Return the [x, y] coordinate for the center point of the cell that contains the specified text.  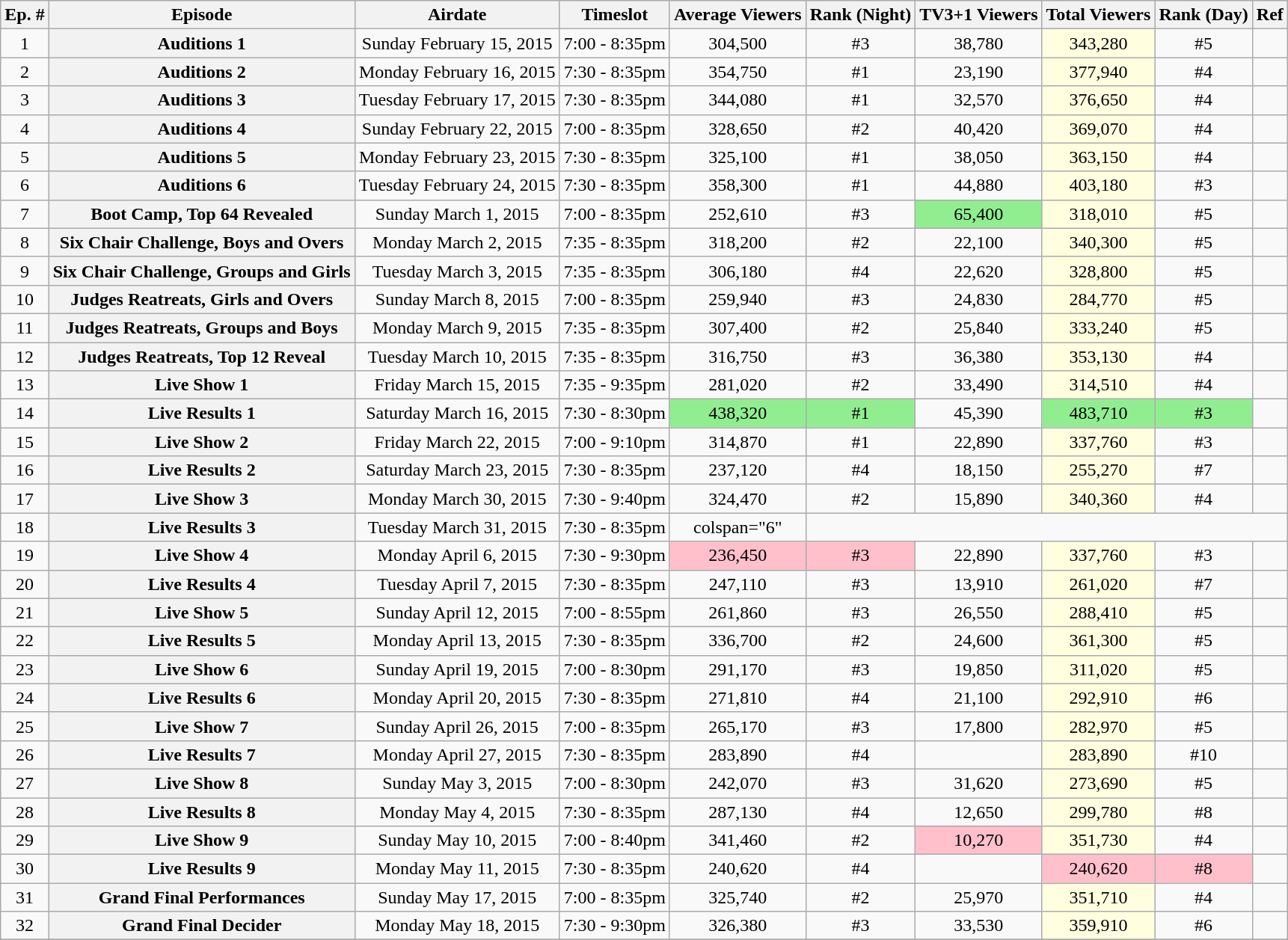
Live Show 2 [202, 442]
Boot Camp, Top 64 Revealed [202, 214]
2 [25, 72]
438,320 [737, 414]
340,360 [1098, 499]
Live Show 8 [202, 783]
6 [25, 185]
Sunday March 8, 2015 [457, 299]
22,620 [978, 271]
Rank (Day) [1203, 15]
31,620 [978, 783]
Live Show 3 [202, 499]
Tuesday February 24, 2015 [457, 185]
311,020 [1098, 669]
Grand Final Decider [202, 926]
36,380 [978, 357]
325,740 [737, 897]
Monday February 23, 2015 [457, 157]
Ep. # [25, 15]
Judges Reatreats, Groups and Boys [202, 328]
252,610 [737, 214]
Auditions 6 [202, 185]
14 [25, 414]
16 [25, 470]
24,830 [978, 299]
Monday March 30, 2015 [457, 499]
363,150 [1098, 157]
341,460 [737, 841]
291,170 [737, 669]
17 [25, 499]
Live Results 3 [202, 527]
328,800 [1098, 271]
Auditions 2 [202, 72]
Grand Final Performances [202, 897]
10,270 [978, 841]
26,550 [978, 612]
22,100 [978, 242]
7:00 - 8:55pm [615, 612]
369,070 [1098, 129]
Sunday May 3, 2015 [457, 783]
32 [25, 926]
306,180 [737, 271]
Tuesday March 3, 2015 [457, 271]
Judges Reatreats, Girls and Overs [202, 299]
288,410 [1098, 612]
Ref [1270, 15]
Total Viewers [1098, 15]
261,020 [1098, 584]
361,300 [1098, 641]
Monday May 4, 2015 [457, 811]
Six Chair Challenge, Groups and Girls [202, 271]
25 [25, 726]
358,300 [737, 185]
Auditions 3 [202, 100]
40,420 [978, 129]
307,400 [737, 328]
Average Viewers [737, 15]
Live Show 4 [202, 556]
316,750 [737, 357]
Live Show 5 [202, 612]
Sunday February 22, 2015 [457, 129]
33,490 [978, 385]
Monday May 18, 2015 [457, 926]
15,890 [978, 499]
Live Results 2 [202, 470]
282,970 [1098, 726]
28 [25, 811]
27 [25, 783]
TV3+1 Viewers [978, 15]
19,850 [978, 669]
Saturday March 16, 2015 [457, 414]
Live Results 9 [202, 869]
23,190 [978, 72]
483,710 [1098, 414]
31 [25, 897]
299,780 [1098, 811]
colspan="6" [737, 527]
354,750 [737, 72]
30 [25, 869]
359,910 [1098, 926]
351,730 [1098, 841]
328,650 [737, 129]
Live Results 5 [202, 641]
304,500 [737, 43]
Auditions 1 [202, 43]
281,020 [737, 385]
Live Results 6 [202, 698]
326,380 [737, 926]
8 [25, 242]
11 [25, 328]
Sunday April 19, 2015 [457, 669]
318,200 [737, 242]
12,650 [978, 811]
38,050 [978, 157]
7 [25, 214]
Friday March 22, 2015 [457, 442]
45,390 [978, 414]
3 [25, 100]
Six Chair Challenge, Boys and Overs [202, 242]
24,600 [978, 641]
255,270 [1098, 470]
340,300 [1098, 242]
Auditions 5 [202, 157]
Timeslot [615, 15]
Live Show 1 [202, 385]
38,780 [978, 43]
271,810 [737, 698]
33,530 [978, 926]
26 [25, 755]
22 [25, 641]
Judges Reatreats, Top 12 Reveal [202, 357]
Live Results 7 [202, 755]
Live Results 4 [202, 584]
Friday March 15, 2015 [457, 385]
23 [25, 669]
#10 [1203, 755]
Sunday February 15, 2015 [457, 43]
292,910 [1098, 698]
Monday February 16, 2015 [457, 72]
44,880 [978, 185]
Live Show 7 [202, 726]
Monday April 6, 2015 [457, 556]
Monday May 11, 2015 [457, 869]
9 [25, 271]
65,400 [978, 214]
Monday April 13, 2015 [457, 641]
Live Results 1 [202, 414]
25,970 [978, 897]
336,700 [737, 641]
403,180 [1098, 185]
377,940 [1098, 72]
20 [25, 584]
325,100 [737, 157]
259,940 [737, 299]
Sunday April 12, 2015 [457, 612]
Sunday May 10, 2015 [457, 841]
7:30 - 9:40pm [615, 499]
324,470 [737, 499]
Monday March 2, 2015 [457, 242]
5 [25, 157]
4 [25, 129]
Live Show 6 [202, 669]
Rank (Night) [860, 15]
353,130 [1098, 357]
Tuesday March 10, 2015 [457, 357]
32,570 [978, 100]
17,800 [978, 726]
265,170 [737, 726]
18 [25, 527]
236,450 [737, 556]
7:00 - 8:40pm [615, 841]
Saturday March 23, 2015 [457, 470]
Tuesday April 7, 2015 [457, 584]
318,010 [1098, 214]
Tuesday February 17, 2015 [457, 100]
247,110 [737, 584]
Tuesday March 31, 2015 [457, 527]
Live Results 8 [202, 811]
18,150 [978, 470]
237,120 [737, 470]
376,650 [1098, 100]
351,710 [1098, 897]
7:35 - 9:35pm [615, 385]
21,100 [978, 698]
Monday April 27, 2015 [457, 755]
13 [25, 385]
12 [25, 357]
15 [25, 442]
273,690 [1098, 783]
24 [25, 698]
13,910 [978, 584]
284,770 [1098, 299]
287,130 [737, 811]
7:30 - 8:30pm [615, 414]
29 [25, 841]
10 [25, 299]
314,870 [737, 442]
Live Show 9 [202, 841]
Monday March 9, 2015 [457, 328]
25,840 [978, 328]
19 [25, 556]
1 [25, 43]
344,080 [737, 100]
Sunday April 26, 2015 [457, 726]
21 [25, 612]
Monday April 20, 2015 [457, 698]
314,510 [1098, 385]
Sunday March 1, 2015 [457, 214]
242,070 [737, 783]
333,240 [1098, 328]
261,860 [737, 612]
Auditions 4 [202, 129]
Airdate [457, 15]
Sunday May 17, 2015 [457, 897]
7:00 - 9:10pm [615, 442]
343,280 [1098, 43]
Episode [202, 15]
